Output the (X, Y) coordinate of the center of the cell containing the given text.  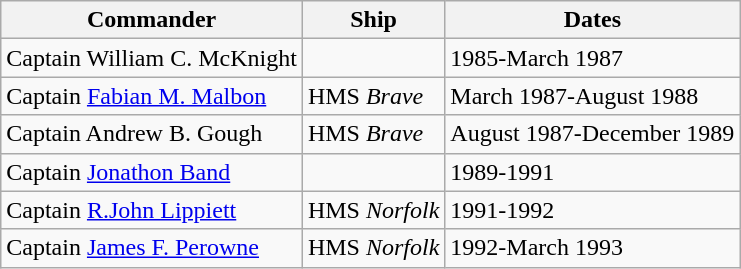
Commander (152, 20)
August 1987-December 1989 (592, 134)
Captain William C. McKnight (152, 58)
Dates (592, 20)
Captain Andrew B. Gough (152, 134)
Captain James F. Perowne (152, 248)
Captain R.John Lippiett (152, 210)
Ship (373, 20)
1989-1991 (592, 172)
March 1987-August 1988 (592, 96)
1991-1992 (592, 210)
Captain Fabian M. Malbon (152, 96)
Captain Jonathon Band (152, 172)
1992-March 1993 (592, 248)
1985-March 1987 (592, 58)
